Determine the [X, Y] coordinate at the center of the cell enclosing the given text.  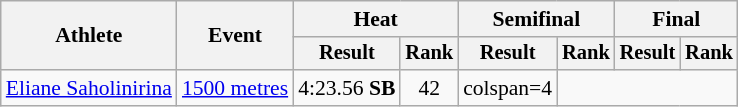
Eliane Saholinirina [89, 88]
Semifinal [536, 19]
colspan=4 [508, 88]
42 [429, 88]
4:23.56 SB [346, 88]
Athlete [89, 36]
Final [676, 19]
Event [235, 36]
Heat [376, 19]
1500 metres [235, 88]
